Identify which cell holds the provided text, then report its [x, y] central coordinate. 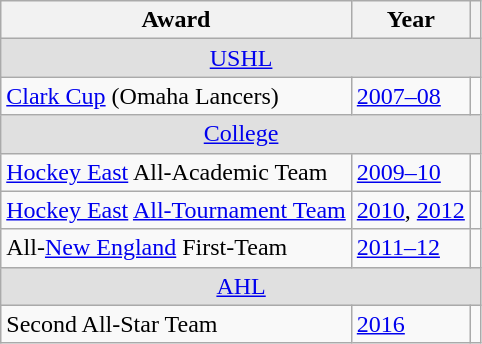
2010, 2012 [410, 210]
Hockey East All-Tournament Team [176, 210]
Second All-Star Team [176, 324]
2011–12 [410, 248]
AHL [242, 286]
College [242, 134]
2016 [410, 324]
Award [176, 20]
2009–10 [410, 172]
Clark Cup (Omaha Lancers) [176, 96]
Year [410, 20]
2007–08 [410, 96]
Hockey East All-Academic Team [176, 172]
All-New England First-Team [176, 248]
USHL [242, 58]
